Find where the given text appears and provide that cell's center as (X, Y) coordinate. 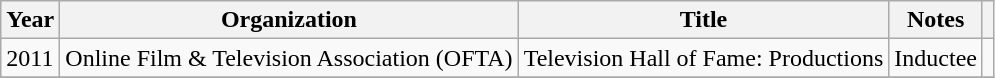
Notes (936, 20)
Organization (289, 20)
Year (30, 20)
Inductee (936, 58)
Television Hall of Fame: Productions (704, 58)
2011 (30, 58)
Title (704, 20)
Online Film & Television Association (OFTA) (289, 58)
